Output the [x, y] coordinate of the center of the cell containing the given text.  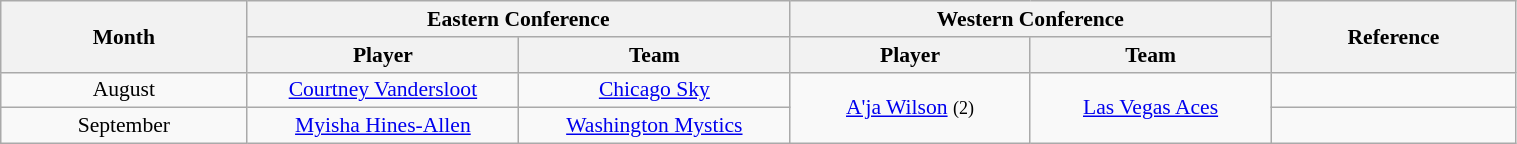
September [124, 126]
Eastern Conference [518, 19]
A'ja Wilson (2) [910, 108]
Western Conference [1030, 19]
Month [124, 36]
Las Vegas Aces [1150, 108]
Courtney Vandersloot [383, 90]
Reference [1394, 36]
August [124, 90]
Myisha Hines-Allen [383, 126]
Chicago Sky [654, 90]
Washington Mystics [654, 126]
